Locate the cell with the specified text and output its [X, Y] center coordinate. 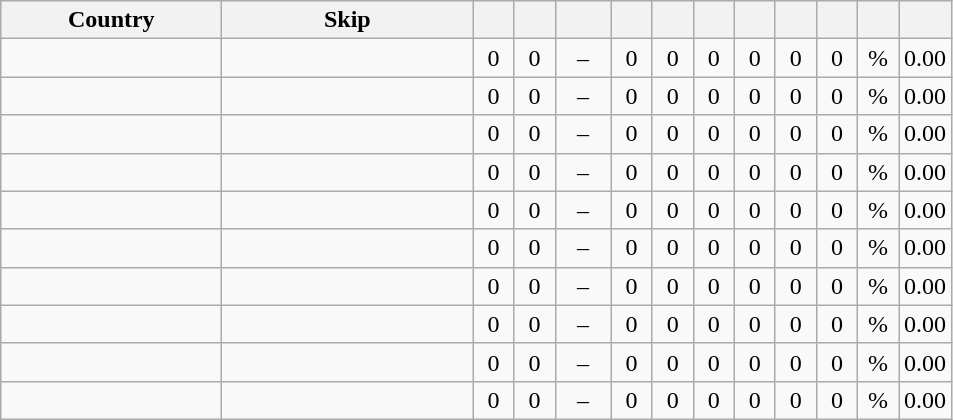
Country [112, 20]
Skip [348, 20]
